Detect which cell encompasses the target text, then output its (x, y) center coordinate. 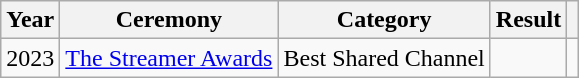
Category (384, 20)
2023 (30, 58)
Ceremony (169, 20)
Best Shared Channel (384, 58)
Result (528, 20)
The Streamer Awards (169, 58)
Year (30, 20)
